Search for the cell housing the specified text and yield its (x, y) center coordinate. 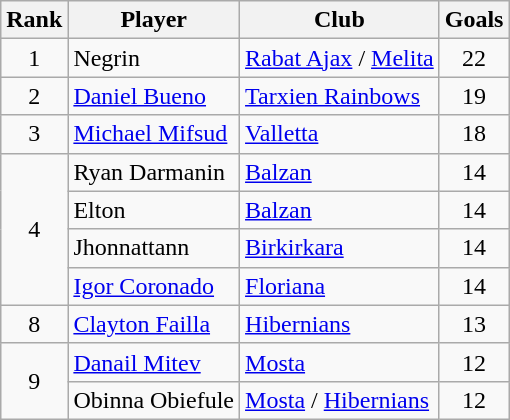
1 (34, 58)
Ryan Darmanin (154, 172)
Igor Coronado (154, 286)
Elton (154, 210)
9 (34, 381)
Clayton Failla (154, 324)
Mosta / Hibernians (340, 400)
Hibernians (340, 324)
19 (474, 96)
4 (34, 229)
Goals (474, 20)
Valletta (340, 134)
Club (340, 20)
Daniel Bueno (154, 96)
Tarxien Rainbows (340, 96)
2 (34, 96)
Obinna Obiefule (154, 400)
Michael Mifsud (154, 134)
18 (474, 134)
Mosta (340, 362)
Jhonnattann (154, 248)
22 (474, 58)
Rank (34, 20)
Floriana (340, 286)
13 (474, 324)
Player (154, 20)
Birkirkara (340, 248)
3 (34, 134)
Rabat Ajax / Melita (340, 58)
Danail Mitev (154, 362)
Negrin (154, 58)
8 (34, 324)
